Return [x, y] of the center of cell containing provided text 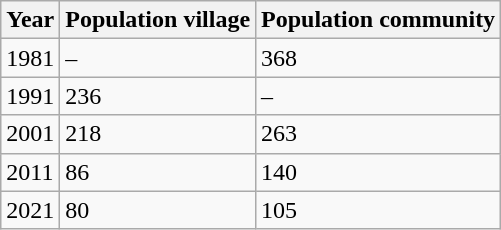
140 [378, 172]
2021 [30, 210]
1981 [30, 58]
263 [378, 134]
1991 [30, 96]
105 [378, 210]
Population village [158, 20]
Year [30, 20]
2011 [30, 172]
80 [158, 210]
2001 [30, 134]
86 [158, 172]
218 [158, 134]
368 [378, 58]
Population community [378, 20]
236 [158, 96]
